Detect which cell encompasses the target text, then output its [x, y] center coordinate. 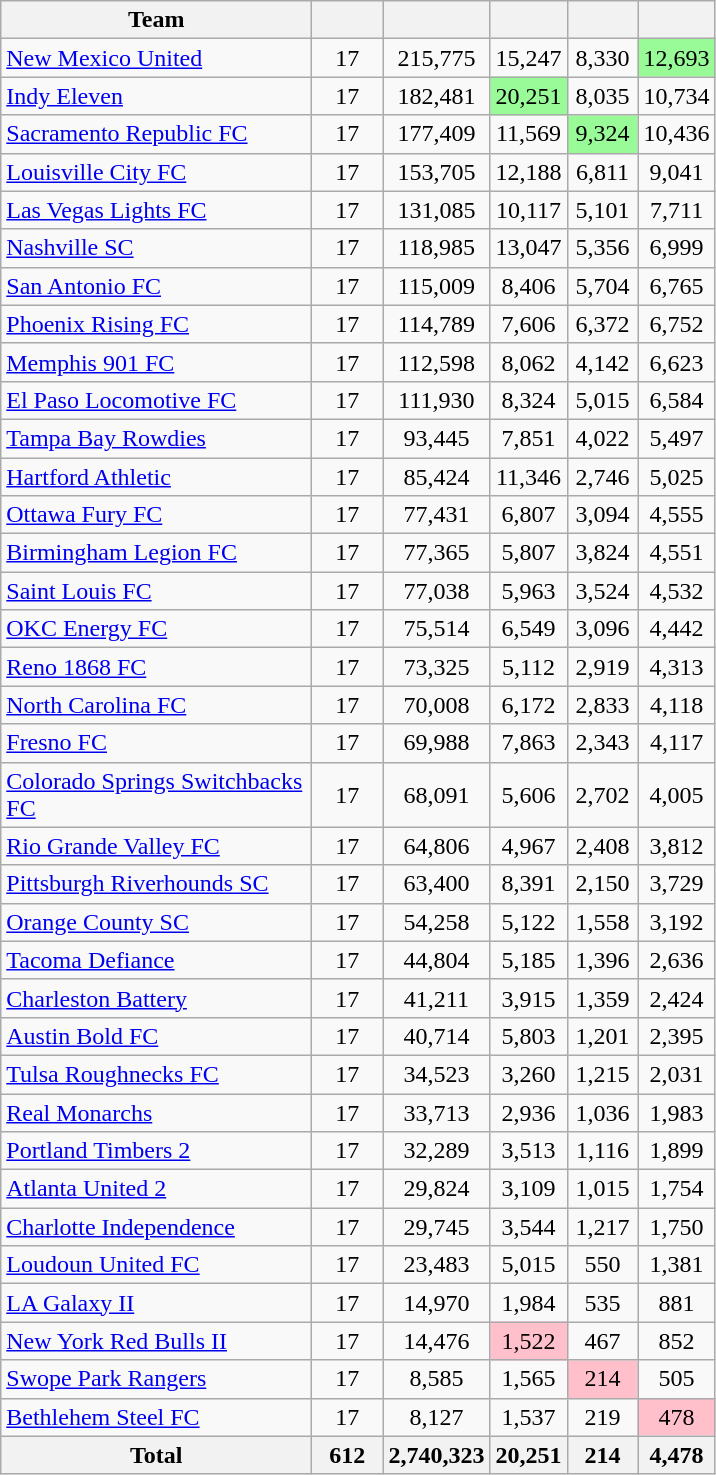
Memphis 901 FC [156, 362]
4,117 [676, 743]
6,623 [676, 362]
7,863 [528, 743]
29,824 [436, 1189]
118,985 [436, 248]
Portland Timbers 2 [156, 1151]
Saint Louis FC [156, 591]
Nashville SC [156, 248]
8,391 [528, 884]
111,930 [436, 400]
5,704 [602, 286]
70,008 [436, 705]
68,091 [436, 794]
182,481 [436, 96]
Charleston Battery [156, 998]
6,584 [676, 400]
77,431 [436, 515]
1,217 [602, 1227]
12,188 [528, 172]
33,713 [436, 1113]
13,047 [528, 248]
69,988 [436, 743]
3,544 [528, 1227]
Total [156, 1455]
Indy Eleven [156, 96]
1,015 [602, 1189]
Tampa Bay Rowdies [156, 438]
2,424 [676, 998]
7,851 [528, 438]
2,408 [602, 846]
4,555 [676, 515]
5,963 [528, 591]
2,031 [676, 1074]
15,247 [528, 58]
1,215 [602, 1074]
4,313 [676, 667]
478 [676, 1417]
44,804 [436, 960]
North Carolina FC [156, 705]
12,693 [676, 58]
Loudoun United FC [156, 1265]
OKC Energy FC [156, 629]
New Mexico United [156, 58]
Tacoma Defiance [156, 960]
2,919 [602, 667]
El Paso Locomotive FC [156, 400]
LA Galaxy II [156, 1303]
Swope Park Rangers [156, 1379]
4,442 [676, 629]
4,142 [602, 362]
6,549 [528, 629]
Ottawa Fury FC [156, 515]
2,702 [602, 794]
219 [602, 1417]
7,606 [528, 324]
8,324 [528, 400]
4,118 [676, 705]
40,714 [436, 1036]
23,483 [436, 1265]
Real Monarchs [156, 1113]
4,551 [676, 553]
5,112 [528, 667]
852 [676, 1341]
Rio Grande Valley FC [156, 846]
77,365 [436, 553]
550 [602, 1265]
34,523 [436, 1074]
14,970 [436, 1303]
5,807 [528, 553]
535 [602, 1303]
6,811 [602, 172]
29,745 [436, 1227]
63,400 [436, 884]
2,150 [602, 884]
93,445 [436, 438]
1,565 [528, 1379]
64,806 [436, 846]
4,532 [676, 591]
8,406 [528, 286]
11,346 [528, 477]
8,035 [602, 96]
41,211 [436, 998]
75,514 [436, 629]
2,740,323 [436, 1455]
3,729 [676, 884]
3,109 [528, 1189]
10,734 [676, 96]
4,478 [676, 1455]
Tulsa Roughnecks FC [156, 1074]
112,598 [436, 362]
Reno 1868 FC [156, 667]
8,585 [436, 1379]
Team [156, 20]
2,395 [676, 1036]
1,750 [676, 1227]
505 [676, 1379]
Pittsburgh Riverhounds SC [156, 884]
Colorado Springs Switchbacks FC [156, 794]
8,062 [528, 362]
8,127 [436, 1417]
1,754 [676, 1189]
612 [348, 1455]
1,359 [602, 998]
2,833 [602, 705]
6,752 [676, 324]
3,824 [602, 553]
3,094 [602, 515]
4,967 [528, 846]
3,915 [528, 998]
5,122 [528, 922]
131,085 [436, 210]
5,497 [676, 438]
Charlotte Independence [156, 1227]
215,775 [436, 58]
3,524 [602, 591]
77,038 [436, 591]
Bethlehem Steel FC [156, 1417]
Birmingham Legion FC [156, 553]
3,513 [528, 1151]
6,172 [528, 705]
4,005 [676, 794]
3,192 [676, 922]
1,201 [602, 1036]
2,746 [602, 477]
14,476 [436, 1341]
5,101 [602, 210]
6,807 [528, 515]
4,022 [602, 438]
3,260 [528, 1074]
5,356 [602, 248]
10,436 [676, 134]
467 [602, 1341]
1,381 [676, 1265]
Sacramento Republic FC [156, 134]
881 [676, 1303]
5,803 [528, 1036]
Hartford Athletic [156, 477]
Atlanta United 2 [156, 1189]
2,343 [602, 743]
1,983 [676, 1113]
Louisville City FC [156, 172]
New York Red Bulls II [156, 1341]
115,009 [436, 286]
1,984 [528, 1303]
Phoenix Rising FC [156, 324]
5,606 [528, 794]
32,289 [436, 1151]
54,258 [436, 922]
1,036 [602, 1113]
2,636 [676, 960]
6,372 [602, 324]
Austin Bold FC [156, 1036]
2,936 [528, 1113]
1,396 [602, 960]
7,711 [676, 210]
1,522 [528, 1341]
5,025 [676, 477]
1,899 [676, 1151]
5,185 [528, 960]
3,096 [602, 629]
3,812 [676, 846]
85,424 [436, 477]
11,569 [528, 134]
1,537 [528, 1417]
6,765 [676, 286]
9,041 [676, 172]
Fresno FC [156, 743]
San Antonio FC [156, 286]
1,558 [602, 922]
10,117 [528, 210]
177,409 [436, 134]
Orange County SC [156, 922]
1,116 [602, 1151]
6,999 [676, 248]
8,330 [602, 58]
9,324 [602, 134]
153,705 [436, 172]
73,325 [436, 667]
Las Vegas Lights FC [156, 210]
114,789 [436, 324]
